Identify which cell holds the provided text, then report its [X, Y] central coordinate. 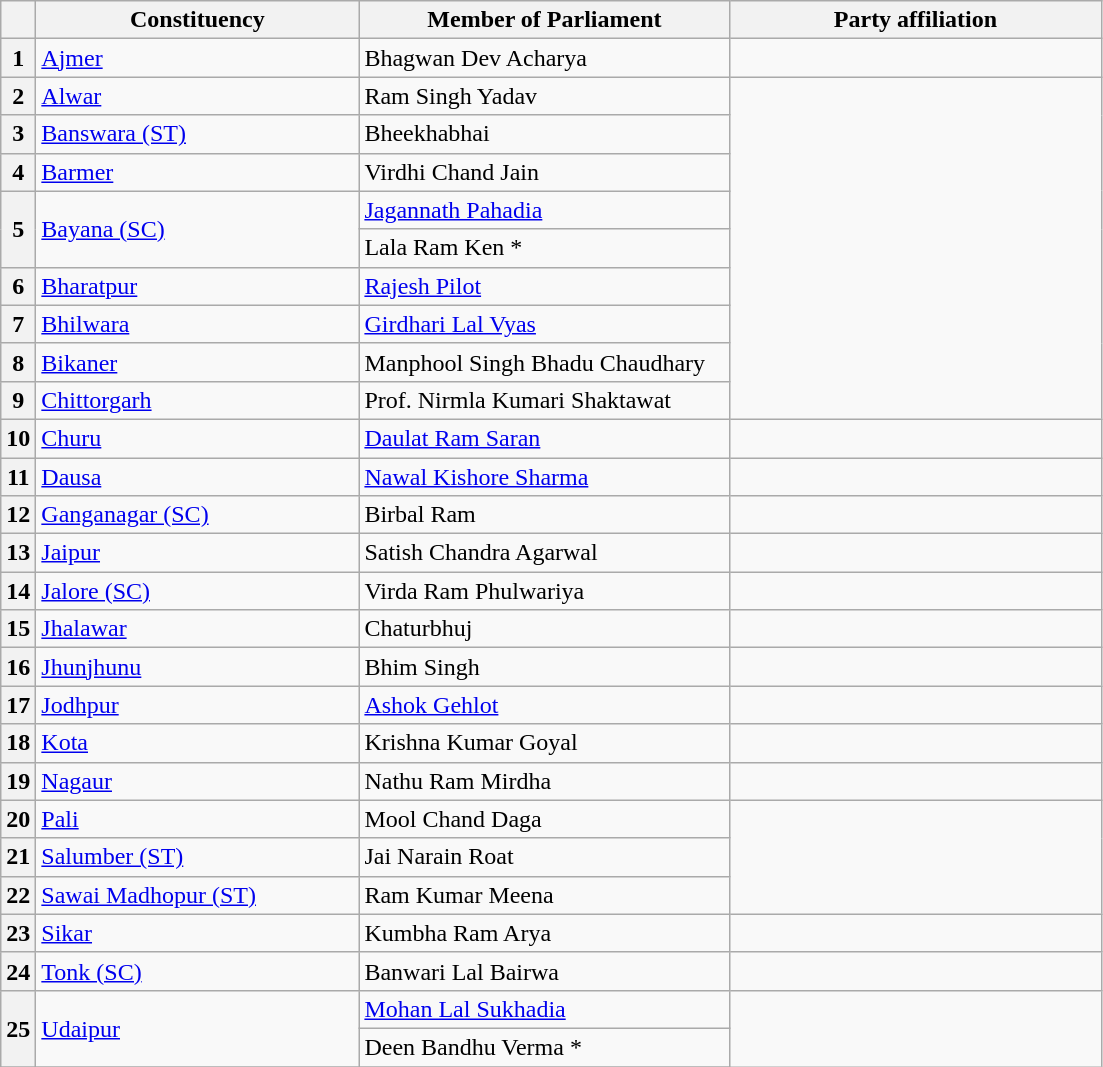
Udaipur [198, 1028]
Party affiliation [916, 20]
Mohan Lal Sukhadia [544, 1009]
Bhim Singh [544, 667]
9 [18, 400]
Nagaur [198, 781]
Bikaner [198, 362]
Virdhi Chand Jain [544, 172]
20 [18, 819]
15 [18, 629]
Jai Narain Roat [544, 857]
Chittorgarh [198, 400]
12 [18, 515]
7 [18, 324]
Sawai Madhopur (ST) [198, 895]
24 [18, 971]
Bheekhabhai [544, 134]
Birbal Ram [544, 515]
Barmer [198, 172]
Satish Chandra Agarwal [544, 553]
Ganganagar (SC) [198, 515]
4 [18, 172]
19 [18, 781]
Jalore (SC) [198, 591]
5 [18, 229]
Kota [198, 743]
Bayana (SC) [198, 229]
23 [18, 933]
13 [18, 553]
1 [18, 58]
Ajmer [198, 58]
Constituency [198, 20]
Chaturbhuj [544, 629]
Ram Kumar Meena [544, 895]
Alwar [198, 96]
16 [18, 667]
Virda Ram Phulwariya [544, 591]
Nawal Kishore Sharma [544, 477]
Bhilwara [198, 324]
Bharatpur [198, 286]
Ashok Gehlot [544, 705]
Krishna Kumar Goyal [544, 743]
Prof. Nirmla Kumari Shaktawat [544, 400]
Kumbha Ram Arya [544, 933]
18 [18, 743]
Ram Singh Yadav [544, 96]
Pali [198, 819]
17 [18, 705]
8 [18, 362]
Nathu Ram Mirdha [544, 781]
2 [18, 96]
25 [18, 1028]
21 [18, 857]
11 [18, 477]
3 [18, 134]
Banwari Lal Bairwa [544, 971]
Salumber (ST) [198, 857]
Dausa [198, 477]
Rajesh Pilot [544, 286]
Jhunjhunu [198, 667]
Churu [198, 438]
10 [18, 438]
Jhalawar [198, 629]
Manphool Singh Bhadu Chaudhary [544, 362]
Deen Bandhu Verma * [544, 1047]
14 [18, 591]
6 [18, 286]
Daulat Ram Saran [544, 438]
Lala Ram Ken * [544, 248]
Girdhari Lal Vyas [544, 324]
Jaipur [198, 553]
Tonk (SC) [198, 971]
Jodhpur [198, 705]
Member of Parliament [544, 20]
Sikar [198, 933]
Banswara (ST) [198, 134]
Mool Chand Daga [544, 819]
Bhagwan Dev Acharya [544, 58]
22 [18, 895]
Jagannath Pahadia [544, 210]
